Search for the cell housing the specified text and yield its [X, Y] center coordinate. 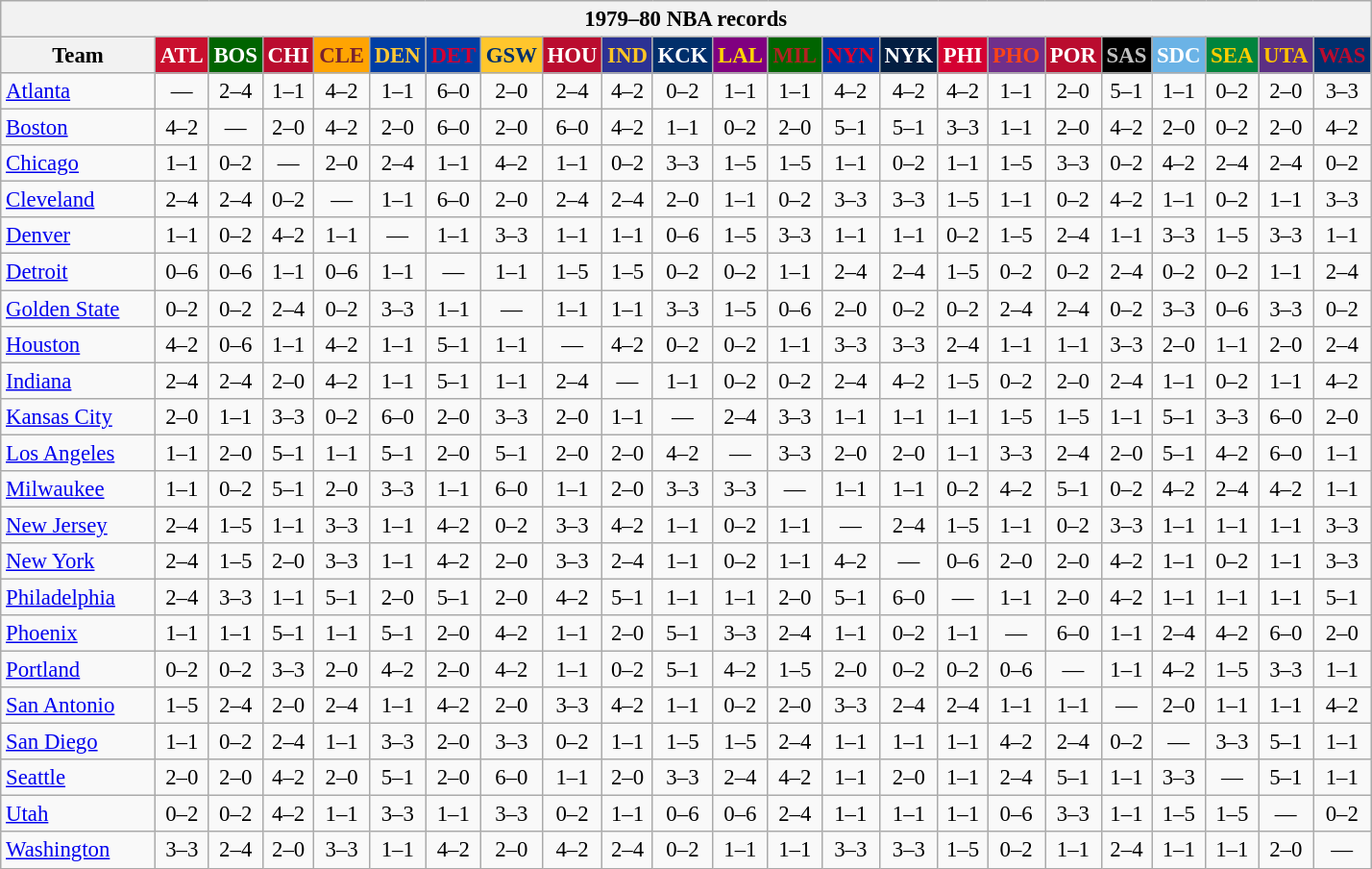
New York [79, 561]
UTA [1286, 56]
Boston [79, 128]
Milwaukee [79, 489]
DET [453, 56]
Phoenix [79, 633]
San Diego [79, 742]
HOU [573, 56]
CLE [342, 56]
Golden State [79, 309]
SDC [1179, 56]
PHI [963, 56]
NYN [850, 56]
Atlanta [79, 91]
Cleveland [79, 200]
San Antonio [79, 706]
SAS [1126, 56]
Denver [79, 236]
Utah [79, 814]
NYK [909, 56]
LAL [740, 56]
WAS [1342, 56]
Kansas City [79, 416]
PHO [1017, 56]
Portland [79, 670]
Chicago [79, 163]
Houston [79, 344]
BOS [235, 56]
1979–80 NBA records [686, 19]
CHI [288, 56]
Seattle [79, 778]
DEN [398, 56]
MIL [795, 56]
GSW [512, 56]
KCK [682, 56]
New Jersey [79, 525]
ATL [182, 56]
SEA [1232, 56]
Indiana [79, 381]
Team [79, 56]
Detroit [79, 272]
Washington [79, 851]
Los Angeles [79, 453]
POR [1074, 56]
IND [627, 56]
Philadelphia [79, 597]
